Locate the cell with the specified text and output its [X, Y] center coordinate. 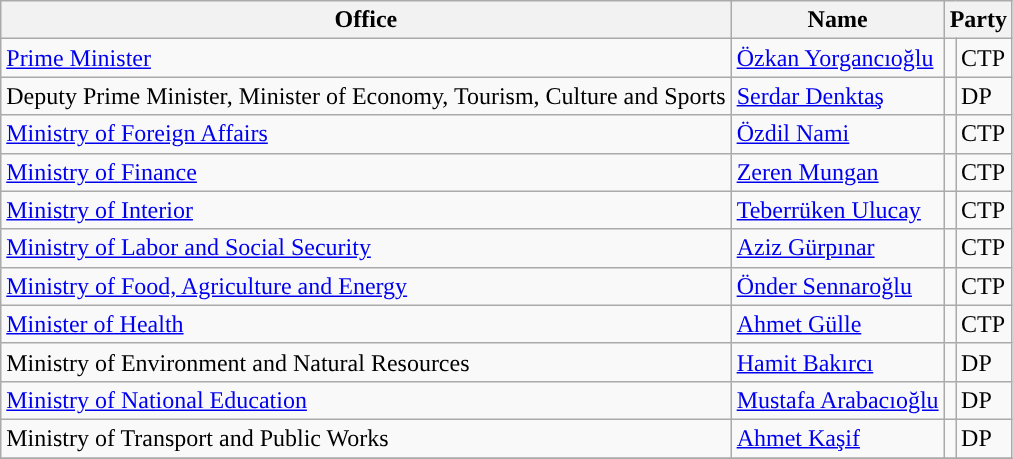
Deputy Prime Minister, Minister of Economy, Tourism, Culture and Sports [366, 96]
Özdil Nami [838, 134]
Hamit Bakırcı [838, 362]
Ahmet Kaşif [838, 438]
Name [838, 20]
Minister of Health [366, 324]
Ministry of Interior [366, 210]
Serdar Denktaş [838, 96]
Ministry of Labor and Social Security [366, 248]
Ministry of Food, Agriculture and Energy [366, 286]
Teberrüken Ulucay [838, 210]
Ministry of Finance [366, 172]
Party [978, 20]
Aziz Gürpınar [838, 248]
Özkan Yorgancıoğlu [838, 58]
Zeren Mungan [838, 172]
Önder Sennaroğlu [838, 286]
Mustafa Arabacıoğlu [838, 400]
Ministry of Foreign Affairs [366, 134]
Office [366, 20]
Ahmet Gülle [838, 324]
Ministry of Environment and Natural Resources [366, 362]
Ministry of Transport and Public Works [366, 438]
Ministry of National Education [366, 400]
Prime Minister [366, 58]
